Find where the given text appears and provide that cell's center as (x, y) coordinate. 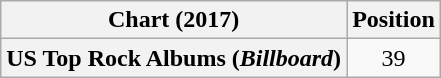
Position (394, 20)
US Top Rock Albums (Billboard) (174, 58)
39 (394, 58)
Chart (2017) (174, 20)
